Determine the (x, y) coordinate at the center of the cell enclosing the given text.  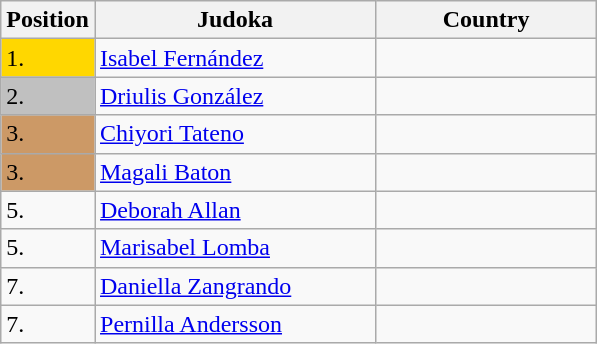
Deborah Allan (234, 210)
Chiyori Tateno (234, 134)
2. (48, 96)
Pernilla Andersson (234, 324)
Position (48, 20)
Marisabel Lomba (234, 248)
Judoka (234, 20)
1. (48, 58)
Country (486, 20)
Driulis González (234, 96)
Isabel Fernández (234, 58)
Daniella Zangrando (234, 286)
Magali Baton (234, 172)
